Locate the cell with the specified text and output its [x, y] center coordinate. 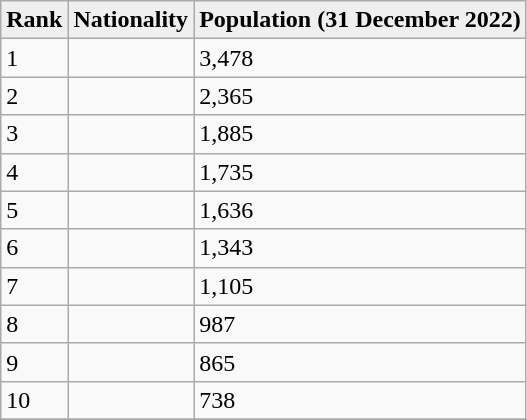
738 [360, 400]
1 [34, 58]
987 [360, 324]
1,735 [360, 172]
9 [34, 362]
2 [34, 96]
Rank [34, 20]
Nationality [131, 20]
7 [34, 286]
865 [360, 362]
3,478 [360, 58]
5 [34, 210]
1,885 [360, 134]
1,105 [360, 286]
8 [34, 324]
6 [34, 248]
2,365 [360, 96]
1,636 [360, 210]
3 [34, 134]
10 [34, 400]
4 [34, 172]
Population (31 December 2022) [360, 20]
1,343 [360, 248]
